Return the [X, Y] coordinate for the center point of the cell that contains the specified text.  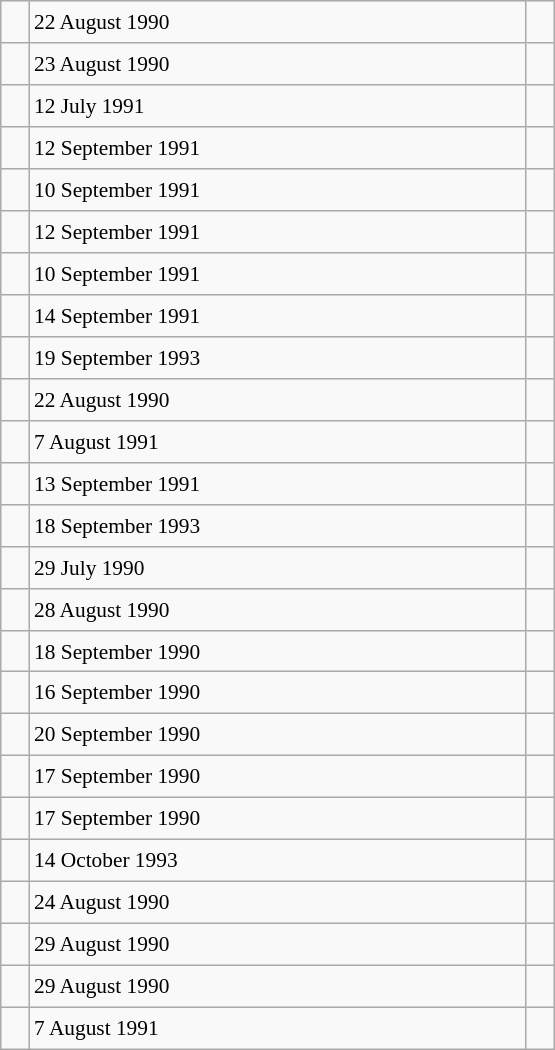
23 August 1990 [278, 64]
19 September 1993 [278, 358]
20 September 1990 [278, 735]
13 September 1991 [278, 483]
14 September 1991 [278, 316]
18 September 1993 [278, 525]
29 July 1990 [278, 567]
24 August 1990 [278, 903]
28 August 1990 [278, 609]
16 September 1990 [278, 693]
14 October 1993 [278, 861]
18 September 1990 [278, 651]
12 July 1991 [278, 106]
